From the cell containing the given text, extract its center point as (x, y) coordinate. 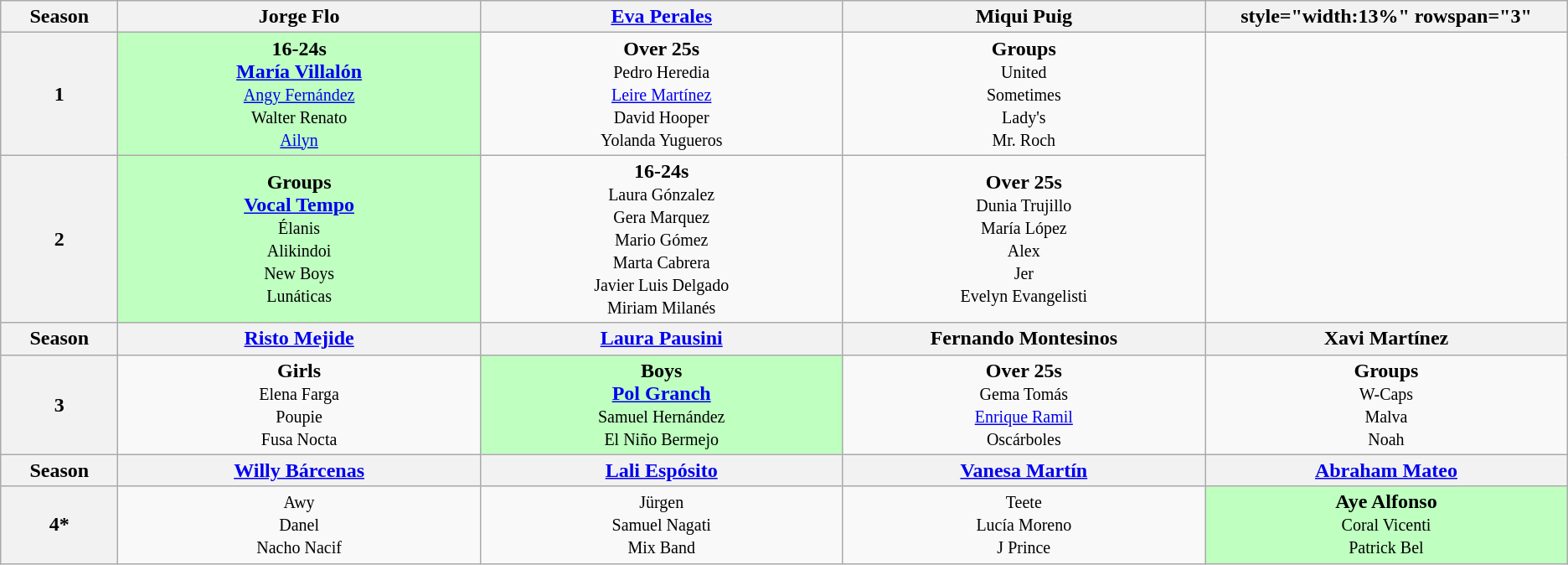
Lali Espósito (662, 470)
AwyDanelNacho Nacif (300, 525)
Fernando Montesinos (1024, 339)
TeeteLucía MorenoJ Prince (1024, 525)
Over 25sPedro HerediaLeire MartínezDavid HooperYolanda Yugueros (662, 94)
BoysPol GranchSamuel HernándezEl Niño Bermejo (662, 404)
GroupsW-CapsMalvaNoah (1387, 404)
GroupsVocal TempoÉlanisAlikindoiNew BoysLunáticas (300, 239)
Xavi Martínez (1387, 339)
Willy Bárcenas (300, 470)
3 (59, 404)
GirlsElena FargaPoupieFusa Nocta (300, 404)
style="width:13%" rowspan="3" (1387, 17)
Jorge Flo (300, 17)
Vanesa Martín (1024, 470)
JürgenSamuel NagatiMix Band (662, 525)
Risto Mejide (300, 339)
2 (59, 239)
GroupsUnitedSometimesLady'sMr. Roch (1024, 94)
Aye AlfonsoCoral VicentiPatrick Bel (1387, 525)
Over 25sDunia TrujilloMaría LópezAlexJerEvelyn Evangelisti (1024, 239)
Laura Pausini (662, 339)
1 (59, 94)
Eva Perales (662, 17)
4* (59, 525)
Miqui Puig (1024, 17)
16-24sLaura GónzalezGera MarquezMario GómezMarta CabreraJavier Luis DelgadoMiriam Milanés (662, 239)
16-24sMaría VillalónAngy FernándezWalter RenatoAilyn (300, 94)
Abraham Mateo (1387, 470)
Over 25sGema TomásEnrique RamilOscárboles (1024, 404)
